Scan for the cell matching the given text and deliver its [X, Y] coordinate at center. 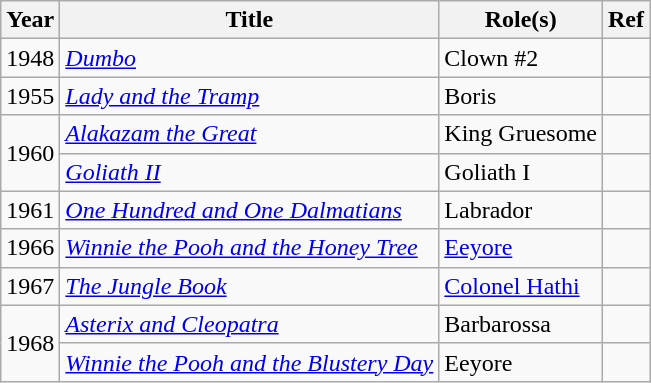
1948 [30, 58]
1966 [30, 248]
Labrador [521, 210]
Role(s) [521, 20]
Asterix and Cleopatra [250, 324]
Lady and the Tramp [250, 96]
1960 [30, 153]
Goliath II [250, 172]
Dumbo [250, 58]
Barbarossa [521, 324]
1961 [30, 210]
Title [250, 20]
Goliath I [521, 172]
Colonel Hathi [521, 286]
One Hundred and One Dalmatians [250, 210]
King Gruesome [521, 134]
Winnie the Pooh and the Blustery Day [250, 362]
1967 [30, 286]
Clown #2 [521, 58]
Boris [521, 96]
1968 [30, 343]
1955 [30, 96]
Ref [626, 20]
The Jungle Book [250, 286]
Year [30, 20]
Winnie the Pooh and the Honey Tree [250, 248]
Alakazam the Great [250, 134]
